Output the [X, Y] coordinate of the center of the cell containing the given text.  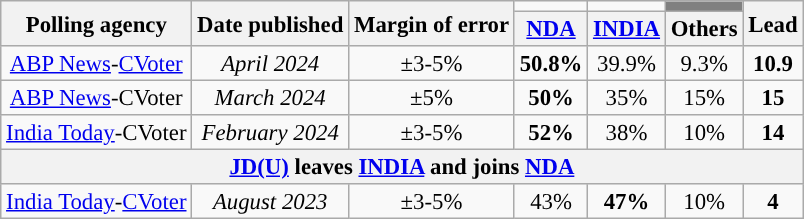
NDA [550, 30]
Date published [270, 24]
INDIA [627, 30]
39.9% [627, 64]
47% [627, 202]
Others [704, 30]
Polling agency [96, 24]
14 [773, 132]
38% [627, 132]
50% [550, 98]
50.8% [550, 64]
35% [627, 98]
43% [550, 202]
Lead [773, 24]
March 2024 [270, 98]
April 2024 [270, 64]
±5% [432, 98]
15 [773, 98]
9.3% [704, 64]
JD(U) leaves INDIA and joins NDA [402, 168]
Margin of error [432, 24]
August 2023 [270, 202]
February 2024 [270, 132]
4 [773, 202]
15% [704, 98]
52% [550, 132]
10.9 [773, 64]
